Find where the given text appears and provide that cell's center as (x, y) coordinate. 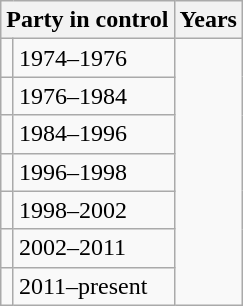
1974–1976 (94, 58)
2011–present (94, 286)
2002–2011 (94, 248)
1998–2002 (94, 210)
1984–1996 (94, 134)
1996–1998 (94, 172)
1976–1984 (94, 96)
Years (208, 20)
Party in control (88, 20)
